Provide the [X, Y] coordinate of the cell's center where the given text is located.  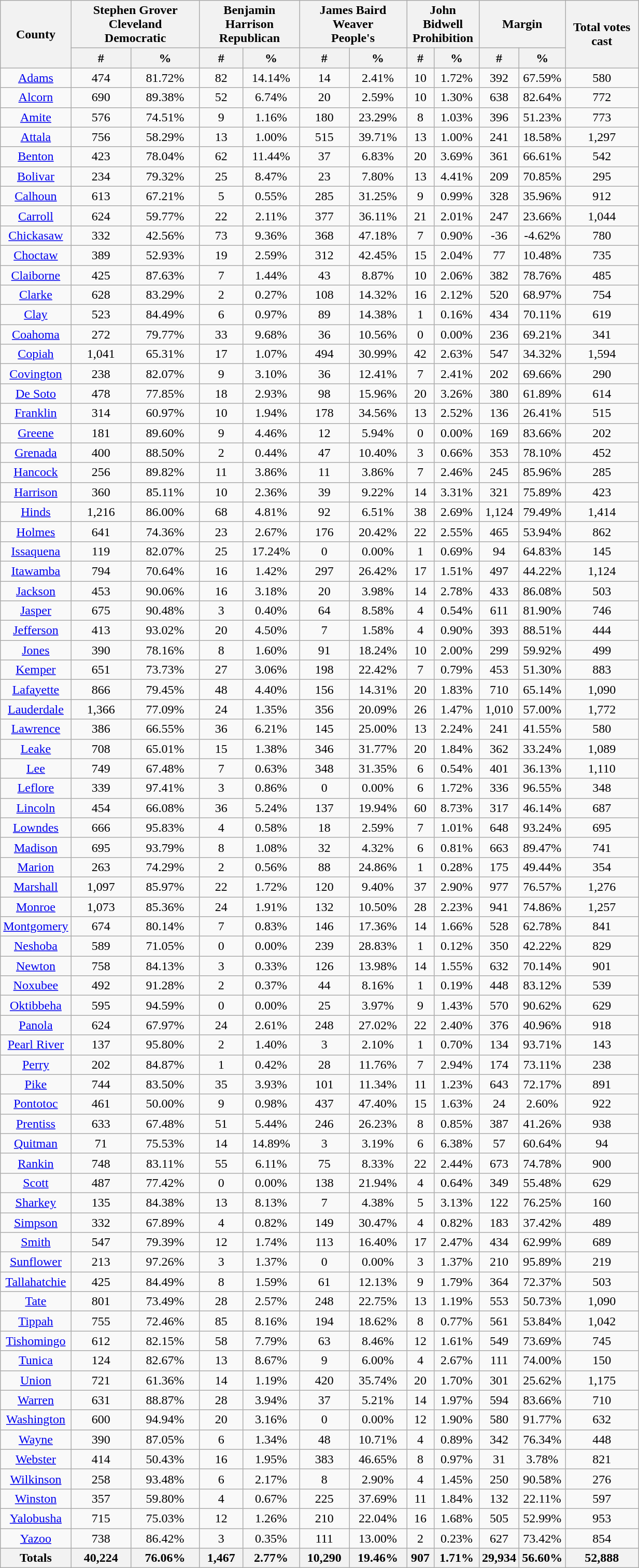
2.60% [542, 1104]
0.27% [272, 295]
328 [500, 196]
1.91% [272, 907]
841 [602, 927]
2.77% [272, 1558]
Winston [36, 1499]
746 [602, 611]
0.67% [272, 1499]
2.94% [457, 1065]
413 [101, 631]
3.26% [457, 394]
772 [602, 97]
0.35% [272, 1538]
11.34% [378, 1084]
35 [221, 1084]
1.71% [457, 1558]
87.63% [165, 275]
Rankin [36, 1163]
60.97% [165, 413]
77.09% [165, 709]
87.05% [165, 1439]
Hancock [36, 472]
50.73% [542, 1301]
829 [602, 946]
49.44% [542, 867]
19 [221, 255]
124 [101, 1361]
17.24% [272, 551]
98 [324, 394]
3.19% [378, 1143]
59.77% [165, 216]
7.80% [378, 176]
1.97% [457, 1400]
74.36% [165, 531]
180 [324, 117]
91.77% [542, 1420]
67.97% [165, 1025]
1.03% [457, 117]
26.42% [378, 571]
414 [101, 1459]
263 [101, 867]
76.25% [542, 1202]
0.79% [457, 670]
82.67% [165, 1361]
1,089 [602, 749]
90.48% [165, 611]
70.11% [542, 315]
62 [221, 157]
2.24% [457, 729]
748 [101, 1163]
74.86% [542, 907]
Tunica [36, 1361]
912 [602, 196]
6.11% [272, 1163]
2.04% [457, 255]
1,594 [602, 354]
90.58% [542, 1479]
135 [101, 1202]
938 [602, 1124]
31 [500, 1459]
350 [500, 946]
478 [101, 394]
Webster [36, 1459]
Union [36, 1380]
81.90% [542, 611]
380 [500, 394]
56.60% [542, 1558]
773 [602, 117]
735 [602, 255]
83.12% [542, 986]
67.89% [165, 1222]
Margin [522, 24]
Kemper [36, 670]
95.80% [165, 1045]
0.42% [272, 1065]
690 [101, 97]
Marshall [36, 887]
31.25% [378, 196]
Itawamba [36, 571]
74.29% [165, 867]
673 [500, 1163]
2.52% [457, 413]
14.38% [378, 315]
88.87% [165, 1400]
Quitman [36, 1143]
55 [221, 1163]
65.01% [165, 749]
900 [602, 1163]
780 [602, 235]
1.74% [272, 1242]
74.00% [542, 1361]
22.11% [542, 1499]
444 [602, 631]
27.02% [378, 1025]
18.58% [542, 137]
631 [101, 1400]
8.13% [272, 1202]
181 [101, 433]
66.55% [165, 729]
198 [324, 670]
1.07% [272, 354]
6.51% [378, 512]
62.99% [542, 1242]
6.83% [378, 157]
854 [602, 1538]
75.89% [542, 492]
73.11% [542, 1065]
Choctaw [36, 255]
6.74% [272, 97]
149 [324, 1222]
299 [500, 650]
Scott [36, 1183]
52,888 [602, 1558]
542 [602, 157]
494 [324, 354]
95.83% [165, 828]
1.01% [457, 828]
317 [500, 808]
78.04% [165, 157]
1.55% [457, 966]
Clarke [36, 295]
Lincoln [36, 808]
31.35% [378, 768]
76.06% [165, 1558]
Clay [36, 315]
454 [101, 808]
88.50% [165, 453]
756 [101, 137]
0.19% [457, 986]
83.50% [165, 1084]
0.99% [457, 196]
68.97% [542, 295]
1.95% [272, 1459]
1.23% [457, 1084]
401 [500, 768]
627 [500, 1538]
1.70% [457, 1380]
1.59% [272, 1282]
3.97% [378, 1005]
Wilkinson [36, 1479]
901 [602, 966]
86.42% [165, 1538]
614 [602, 394]
Calhoun [36, 196]
134 [500, 1045]
41.55% [542, 729]
643 [500, 1084]
Panola [36, 1025]
628 [101, 295]
83.29% [165, 295]
30.99% [378, 354]
9.22% [378, 492]
0.28% [457, 867]
10.48% [542, 255]
89.47% [542, 847]
79.32% [165, 176]
64 [324, 611]
21.94% [378, 1183]
10,290 [324, 1558]
236 [500, 334]
138 [324, 1183]
61 [324, 1282]
174 [500, 1065]
Lowndes [36, 828]
40.96% [542, 1025]
689 [602, 1242]
47 [324, 453]
8.46% [378, 1341]
250 [500, 1479]
37.42% [542, 1222]
364 [500, 1282]
1.61% [457, 1341]
65.14% [542, 690]
505 [500, 1518]
20.42% [378, 531]
256 [101, 472]
3.06% [272, 670]
4.81% [272, 512]
178 [324, 413]
35.96% [542, 196]
3.18% [272, 591]
0.70% [457, 1045]
41.26% [542, 1124]
13.98% [378, 966]
0.56% [272, 867]
2.57% [272, 1301]
528 [500, 927]
1.30% [457, 97]
922 [602, 1104]
17.36% [378, 927]
27 [221, 670]
2.93% [272, 394]
County [36, 34]
8.73% [457, 808]
60.64% [542, 1143]
Holmes [36, 531]
40,224 [101, 1558]
John BidwellProhibition [443, 24]
15.96% [378, 394]
90.62% [542, 1005]
93.24% [542, 828]
9.40% [378, 887]
245 [500, 472]
3.69% [457, 157]
1.51% [457, 571]
5.44% [272, 1124]
1.60% [272, 650]
52.99% [542, 1518]
69.21% [542, 334]
67.59% [542, 78]
821 [602, 1459]
1.26% [272, 1518]
42 [421, 354]
22.04% [378, 1518]
Madison [36, 847]
Leflore [36, 788]
59.92% [542, 650]
37.69% [378, 1499]
675 [101, 611]
39.71% [378, 137]
Adams [36, 78]
619 [602, 315]
31.77% [378, 749]
38 [421, 512]
794 [101, 571]
76.57% [542, 887]
81.72% [165, 78]
-36 [500, 235]
34.56% [378, 413]
57.00% [542, 709]
755 [101, 1321]
Lawrence [36, 729]
2.63% [457, 354]
79.49% [542, 512]
78.76% [542, 275]
10.50% [378, 907]
2.10% [378, 1045]
1,257 [602, 907]
Harrison [36, 492]
1,097 [101, 887]
71 [101, 1143]
474 [101, 78]
10.56% [378, 334]
1,073 [101, 907]
213 [101, 1262]
1.63% [457, 1104]
8.47% [272, 176]
Lee [36, 768]
Yazoo [36, 1538]
0.85% [457, 1124]
88.51% [542, 631]
801 [101, 1301]
1,366 [101, 709]
336 [500, 788]
35.74% [378, 1380]
1,175 [602, 1380]
6.00% [378, 1361]
11.44% [272, 157]
666 [101, 828]
36.13% [542, 768]
78.10% [542, 453]
258 [101, 1479]
1,414 [602, 512]
73.49% [165, 1301]
576 [101, 117]
314 [101, 413]
61.36% [165, 1380]
20.09% [378, 709]
297 [324, 571]
28.83% [378, 946]
89.82% [165, 472]
71.05% [165, 946]
34.32% [542, 354]
De Soto [36, 394]
4.38% [378, 1202]
82 [221, 78]
883 [602, 670]
86.08% [542, 591]
96.55% [542, 788]
Sunflower [36, 1262]
14.31% [378, 690]
26.23% [378, 1124]
0.23% [457, 1538]
589 [101, 946]
Tallahatchie [36, 1282]
5.94% [378, 433]
0.16% [457, 315]
53.84% [542, 1321]
2.11% [272, 216]
0.98% [272, 1104]
3.94% [272, 1400]
74.78% [542, 1163]
295 [602, 176]
Covington [36, 374]
156 [324, 690]
9.36% [272, 235]
Jackson [36, 591]
600 [101, 1420]
1.66% [457, 927]
1.16% [272, 117]
42.56% [165, 235]
75.53% [165, 1143]
85.96% [542, 472]
1.47% [457, 709]
3.13% [457, 1202]
12.13% [378, 1282]
47.40% [378, 1104]
75 [324, 1163]
2.17% [272, 1479]
354 [602, 867]
95.89% [542, 1262]
383 [324, 1459]
376 [500, 1025]
0.58% [272, 828]
708 [101, 749]
14.89% [272, 1143]
18.62% [378, 1321]
101 [324, 1084]
651 [101, 670]
633 [101, 1124]
648 [500, 828]
312 [324, 255]
73.42% [542, 1538]
613 [101, 196]
Noxubee [36, 986]
3.31% [457, 492]
611 [500, 611]
0.66% [457, 453]
4.50% [272, 631]
392 [500, 78]
22.75% [378, 1301]
Yalobusha [36, 1518]
64.83% [542, 551]
84.87% [165, 1065]
Grenada [36, 453]
461 [101, 1104]
25.62% [542, 1380]
Jones [36, 650]
108 [324, 295]
0.37% [272, 986]
2.78% [457, 591]
122 [500, 1202]
570 [500, 1005]
150 [602, 1361]
93.02% [165, 631]
Simpson [36, 1222]
346 [324, 749]
561 [500, 1321]
0.86% [272, 788]
Stephen Grover ClevelandDemocratic [135, 24]
497 [500, 571]
6.38% [457, 1143]
1.08% [272, 847]
339 [101, 788]
26.41% [542, 413]
57 [500, 1143]
52.93% [165, 255]
2.12% [457, 295]
97.26% [165, 1262]
22.42% [378, 670]
246 [324, 1124]
77 [500, 255]
597 [602, 1499]
11.76% [378, 1065]
741 [602, 847]
612 [101, 1341]
272 [101, 334]
0.55% [272, 196]
Carroll [36, 216]
James Baird WeaverPeople's [353, 24]
290 [602, 374]
82.64% [542, 97]
86.00% [165, 512]
234 [101, 176]
58 [221, 1341]
Coahoma [36, 334]
3.98% [378, 591]
744 [101, 1084]
Tate [36, 1301]
2.61% [272, 1025]
Jefferson [36, 631]
953 [602, 1518]
90.06% [165, 591]
14.14% [272, 78]
1,042 [602, 1321]
7.79% [272, 1341]
69.66% [542, 374]
42.45% [378, 255]
356 [324, 709]
977 [500, 887]
393 [500, 631]
Washington [36, 1420]
126 [324, 966]
Lauderdale [36, 709]
26 [421, 709]
0.69% [457, 551]
47.18% [378, 235]
8.33% [378, 1163]
8.87% [378, 275]
89.38% [165, 97]
Sharkey [36, 1202]
301 [500, 1380]
Tippah [36, 1321]
Copiah [36, 354]
39 [324, 492]
1.94% [272, 413]
51 [221, 1124]
50.43% [165, 1459]
Marion [36, 867]
1,110 [602, 768]
1.83% [457, 690]
674 [101, 927]
Wayne [36, 1439]
2.01% [457, 216]
1,044 [602, 216]
5.24% [272, 808]
72.17% [542, 1084]
77.42% [165, 1183]
97.41% [165, 788]
Totals [36, 1558]
386 [101, 729]
687 [602, 808]
58.29% [165, 137]
63 [324, 1341]
94.94% [165, 1420]
0.33% [272, 966]
53.94% [542, 531]
3.93% [272, 1084]
400 [101, 453]
36.11% [378, 216]
382 [500, 275]
66.61% [542, 157]
1.45% [457, 1479]
91 [324, 650]
2.06% [457, 275]
Pontotoc [36, 1104]
520 [500, 295]
33 [221, 334]
18.24% [378, 650]
46.14% [542, 808]
1.58% [378, 631]
396 [500, 117]
209 [500, 176]
4.46% [272, 433]
51.23% [542, 117]
0.44% [272, 453]
276 [602, 1479]
43 [324, 275]
549 [500, 1341]
Montgomery [36, 927]
72.37% [542, 1282]
Issaquena [36, 551]
136 [500, 413]
6.21% [272, 729]
10.40% [378, 453]
891 [602, 1084]
3.10% [272, 374]
8.67% [272, 1361]
44 [324, 986]
73.69% [542, 1341]
357 [101, 1499]
Newton [36, 966]
74.51% [165, 117]
2.55% [457, 531]
44.22% [542, 571]
553 [500, 1301]
0.77% [457, 1321]
160 [602, 1202]
4.41% [457, 176]
23.66% [542, 216]
10.71% [378, 1439]
85.11% [165, 492]
Bolivar [36, 176]
52 [221, 97]
Neshoba [36, 946]
1.44% [272, 275]
0.40% [272, 611]
9.68% [272, 334]
183 [500, 1222]
758 [101, 966]
499 [602, 650]
368 [324, 235]
75.03% [165, 1518]
745 [602, 1341]
176 [324, 531]
595 [101, 1005]
349 [500, 1183]
42.22% [542, 946]
Pearl River [36, 1045]
Warren [36, 1400]
1,297 [602, 137]
21 [421, 216]
452 [602, 453]
83.11% [165, 1163]
16.40% [378, 1242]
93.48% [165, 1479]
715 [101, 1518]
Jasper [36, 611]
143 [602, 1045]
80.14% [165, 927]
485 [602, 275]
24.86% [378, 867]
487 [101, 1183]
Oktibbeha [36, 1005]
19.94% [378, 808]
721 [101, 1380]
2.44% [457, 1163]
119 [101, 551]
Greene [36, 433]
866 [101, 690]
0.81% [457, 847]
1.34% [272, 1439]
70.14% [542, 966]
342 [500, 1439]
Benjamin HarrisonRepublican [250, 24]
219 [602, 1262]
1,041 [101, 354]
492 [101, 986]
14.32% [378, 295]
247 [500, 216]
437 [324, 1104]
33.24% [542, 749]
0.64% [457, 1183]
13.00% [378, 1538]
5.21% [378, 1400]
1.90% [457, 1420]
2.69% [457, 512]
489 [602, 1222]
1,216 [101, 512]
2.23% [457, 907]
Chickasaw [36, 235]
433 [500, 591]
Leake [36, 749]
Alcorn [36, 97]
918 [602, 1025]
77.85% [165, 394]
60 [421, 808]
353 [500, 453]
Hinds [36, 512]
68 [221, 512]
749 [101, 768]
120 [324, 887]
Monroe [36, 907]
862 [602, 531]
73.73% [165, 670]
72.46% [165, 1321]
84.13% [165, 966]
113 [324, 1242]
738 [101, 1538]
3.78% [542, 1459]
85 [221, 1321]
146 [324, 927]
23.29% [378, 117]
169 [500, 433]
55.48% [542, 1183]
50.00% [165, 1104]
Prentiss [36, 1124]
65.31% [165, 354]
Tishomingo [36, 1341]
907 [421, 1558]
Perry [36, 1065]
76.34% [542, 1439]
175 [500, 867]
1,276 [602, 887]
389 [101, 255]
92 [324, 512]
1.35% [272, 709]
19.46% [378, 1558]
1,467 [221, 1558]
1,010 [500, 709]
91.28% [165, 986]
51.30% [542, 670]
46.65% [378, 1459]
1.38% [272, 749]
360 [101, 492]
362 [500, 749]
59.80% [165, 1499]
12.41% [378, 374]
539 [602, 986]
82.15% [165, 1341]
78.16% [165, 650]
2.40% [457, 1025]
2.47% [457, 1242]
Smith [36, 1242]
85.36% [165, 907]
239 [324, 946]
62.78% [542, 927]
79.39% [165, 1242]
594 [500, 1400]
1.68% [457, 1518]
93.71% [542, 1045]
341 [602, 334]
523 [101, 315]
94.59% [165, 1005]
0.12% [457, 946]
2.46% [457, 472]
754 [602, 295]
420 [324, 1380]
Franklin [36, 413]
73 [221, 235]
Total votes cast [602, 34]
89.60% [165, 433]
225 [324, 1499]
2.36% [272, 492]
Claiborne [36, 275]
Benton [36, 157]
1,772 [602, 709]
4.40% [272, 690]
70.64% [165, 571]
0.83% [272, 927]
79.77% [165, 334]
Pike [36, 1084]
0.89% [457, 1439]
30.47% [378, 1222]
29,934 [500, 1558]
1.43% [457, 1005]
2.00% [457, 650]
70.85% [542, 176]
25.00% [378, 729]
66.08% [165, 808]
Amite [36, 117]
Lafayette [36, 690]
8.58% [378, 611]
4.32% [378, 847]
79.45% [165, 690]
84.38% [165, 1202]
32 [324, 847]
61.89% [542, 394]
3.16% [272, 1420]
1.42% [272, 571]
361 [500, 157]
89 [324, 315]
387 [500, 1124]
638 [500, 97]
85.97% [165, 887]
663 [500, 847]
88 [324, 867]
1.79% [457, 1282]
1.40% [272, 1045]
67.21% [165, 196]
194 [324, 1321]
377 [324, 216]
641 [101, 531]
93.79% [165, 847]
465 [500, 531]
321 [500, 492]
0.63% [272, 768]
941 [500, 907]
-4.62% [542, 235]
Attala [36, 137]
